Identify which cell holds the provided text, then report its [X, Y] central coordinate. 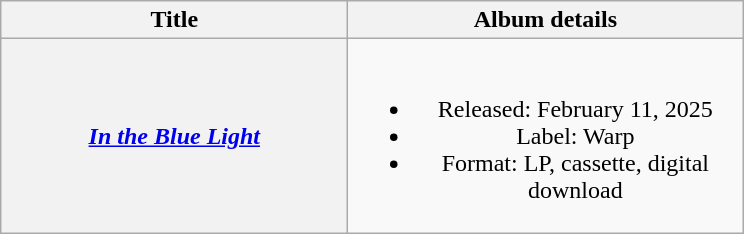
Title [174, 20]
In the Blue Light [174, 136]
Released: February 11, 2025Label: WarpFormat: LP, cassette, digital download [546, 136]
Album details [546, 20]
